Output the [x, y] coordinate of the center of the cell containing the given text.  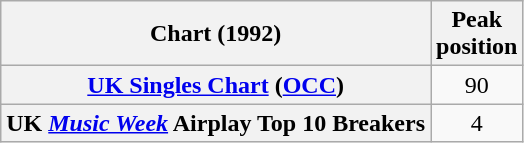
Peakposition [477, 34]
UK Singles Chart (OCC) [216, 85]
90 [477, 85]
UK Music Week Airplay Top 10 Breakers [216, 123]
4 [477, 123]
Chart (1992) [216, 34]
